Search for the cell housing the specified text and yield its (x, y) center coordinate. 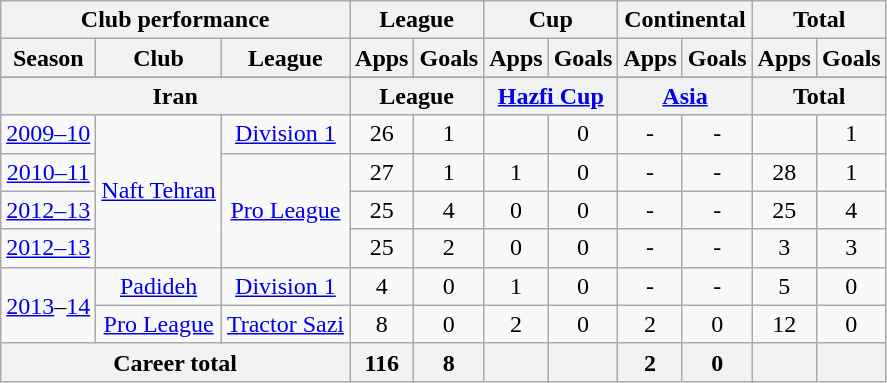
Club (159, 58)
12 (784, 324)
Naft Tehran (159, 191)
Continental (685, 20)
Career total (176, 362)
116 (382, 362)
Season (48, 58)
Hazfi Cup (551, 96)
Padideh (159, 286)
Asia (685, 96)
Iran (176, 96)
Club performance (176, 20)
2013–14 (48, 305)
Cup (551, 20)
5 (784, 286)
2009–10 (48, 134)
26 (382, 134)
27 (382, 172)
Tractor Sazi (285, 324)
2010–11 (48, 172)
28 (784, 172)
